Determine the [X, Y] coordinate at the center of the cell enclosing the given text.  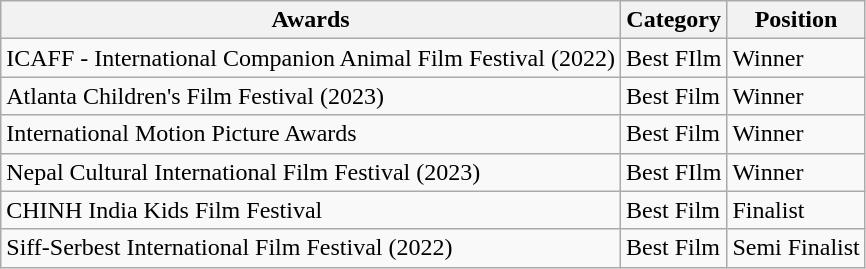
Position [796, 20]
Siff-Serbest International Film Festival (2022) [311, 248]
Awards [311, 20]
Category [673, 20]
Nepal Cultural International Film Festival (2023) [311, 172]
Finalist [796, 210]
CHINH India Kids Film Festival [311, 210]
Semi Finalist [796, 248]
International Motion Picture Awards [311, 134]
Atlanta Children's Film Festival (2023) [311, 96]
ICAFF - International Companion Animal Film Festival (2022) [311, 58]
